Output the (X, Y) coordinate of the center of the cell containing the given text.  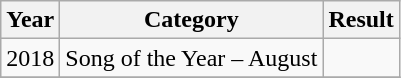
Year (30, 20)
Category (192, 20)
Song of the Year – August (192, 58)
Result (361, 20)
2018 (30, 58)
